For the text-containing cell, return its midpoint in (X, Y) coordinate format. 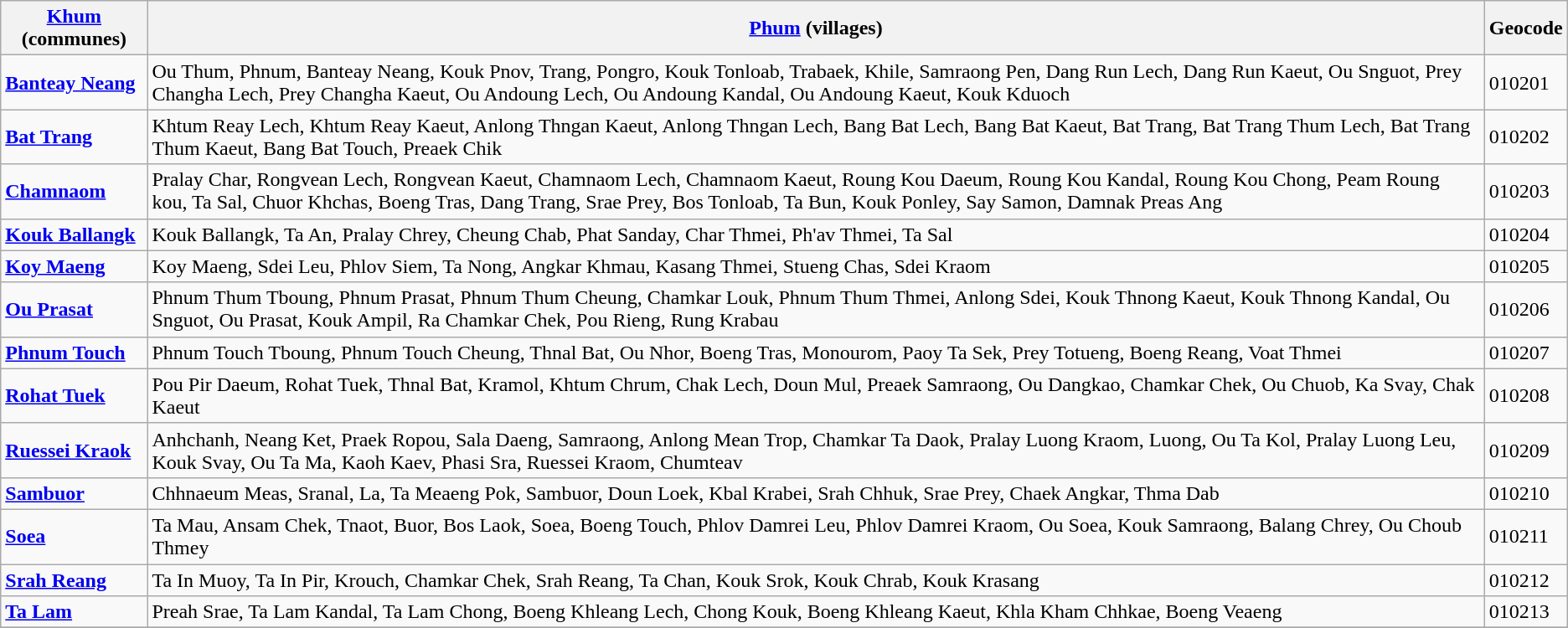
010204 (1526, 234)
Soea (74, 536)
Sambuor (74, 493)
Ou Prasat (74, 310)
010213 (1526, 612)
010205 (1526, 266)
010208 (1526, 395)
Phnum Touch Tboung, Phnum Touch Cheung, Thnal Bat, Ou Nhor, Boeng Tras, Monourom, Paoy Ta Sek, Prey Totueng, Boeng Reang, Voat Thmei (816, 353)
Preah Srae, Ta Lam Kandal, Ta Lam Chong, Boeng Khleang Lech, Chong Kouk, Boeng Khleang Kaeut, Khla Kham Chhkae, Boeng Veaeng (816, 612)
Phum (villages) (816, 28)
Khum (communes) (74, 28)
Kouk Ballangk (74, 234)
Srah Reang (74, 580)
010210 (1526, 493)
010209 (1526, 450)
Bat Trang (74, 137)
Chamnaom (74, 191)
Ta Lam (74, 612)
Banteay Neang (74, 82)
Geocode (1526, 28)
010203 (1526, 191)
Rohat Tuek (74, 395)
010206 (1526, 310)
Ta In Muoy, Ta In Pir, Krouch, Chamkar Chek, Srah Reang, Ta Chan, Kouk Srok, Kouk Chrab, Kouk Krasang (816, 580)
Chhnaeum Meas, Sranal, La, Ta Meaeng Pok, Sambuor, Doun Loek, Kbal Krabei, Srah Chhuk, Srae Prey, Chaek Angkar, Thma Dab (816, 493)
010207 (1526, 353)
010212 (1526, 580)
Phnum Touch (74, 353)
010211 (1526, 536)
010202 (1526, 137)
Koy Maeng (74, 266)
Koy Maeng, Sdei Leu, Phlov Siem, Ta Nong, Angkar Khmau, Kasang Thmei, Stueng Chas, Sdei Kraom (816, 266)
010201 (1526, 82)
Kouk Ballangk, Ta An, Pralay Chrey, Cheung Chab, Phat Sanday, Char Thmei, Ph'av Thmei, Ta Sal (816, 234)
Ruessei Kraok (74, 450)
